Determine the (x, y) coordinate at the center of the cell enclosing the given text.  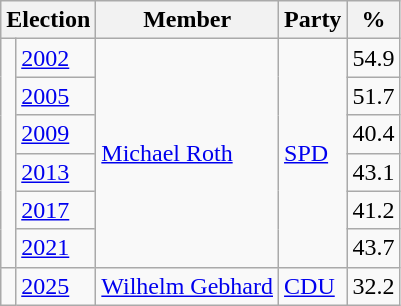
2013 (56, 172)
Wilhelm Gebhard (188, 286)
Member (188, 20)
2009 (56, 134)
Election (48, 20)
51.7 (374, 96)
SPD (313, 153)
2025 (56, 286)
% (374, 20)
54.9 (374, 58)
32.2 (374, 286)
41.2 (374, 210)
2021 (56, 248)
40.4 (374, 134)
2005 (56, 96)
Party (313, 20)
43.1 (374, 172)
CDU (313, 286)
2002 (56, 58)
2017 (56, 210)
Michael Roth (188, 153)
43.7 (374, 248)
